Pinpoint the cell where the given text exists, returning its [X, Y] midpoint coordinate. 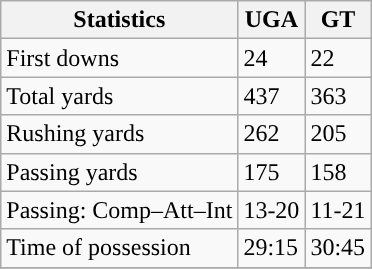
Rushing yards [120, 134]
437 [272, 96]
205 [338, 134]
Passing: Comp–Att–Int [120, 210]
262 [272, 134]
11-21 [338, 210]
Time of possession [120, 248]
22 [338, 58]
First downs [120, 58]
158 [338, 172]
363 [338, 96]
24 [272, 58]
UGA [272, 20]
175 [272, 172]
Statistics [120, 20]
29:15 [272, 248]
GT [338, 20]
Total yards [120, 96]
13-20 [272, 210]
Passing yards [120, 172]
30:45 [338, 248]
